Locate the cell with the specified text and output its (x, y) center coordinate. 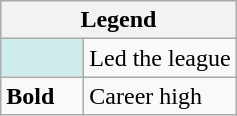
Career high (160, 96)
Legend (118, 20)
Led the league (160, 58)
Bold (42, 96)
